From the cell containing the given text, extract its center point as (x, y) coordinate. 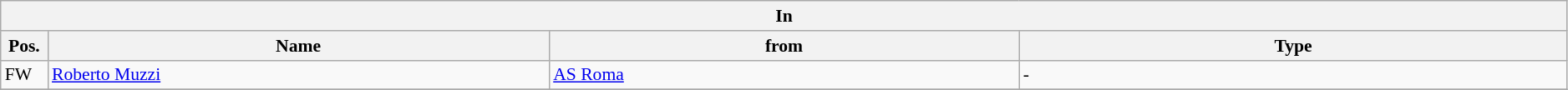
from (784, 46)
Name (298, 46)
Type (1293, 46)
In (784, 16)
- (1293, 75)
Roberto Muzzi (298, 75)
FW (24, 75)
AS Roma (784, 75)
Pos. (24, 46)
